Return [X, Y] of the center of cell containing provided text 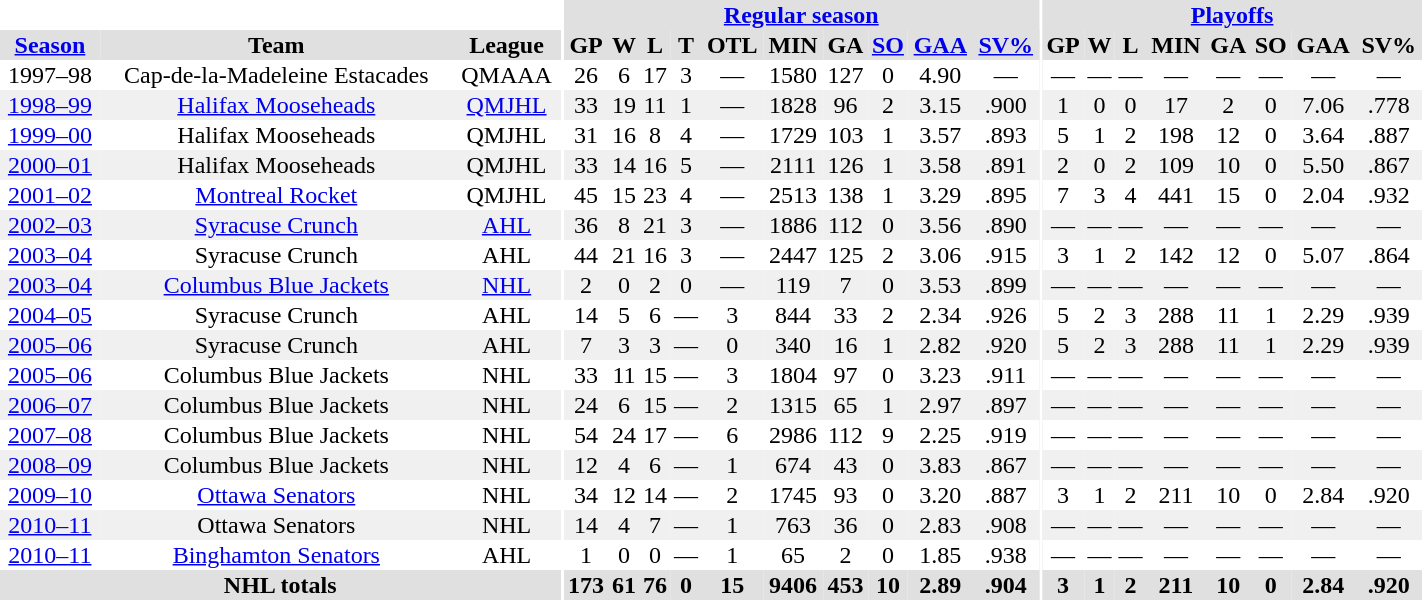
.891 [1006, 165]
.911 [1006, 375]
45 [586, 195]
2447 [793, 255]
NHL totals [280, 585]
.915 [1006, 255]
.895 [1006, 195]
.897 [1006, 405]
2.89 [940, 585]
43 [846, 465]
.938 [1006, 555]
.778 [1389, 105]
2986 [793, 435]
.932 [1389, 195]
54 [586, 435]
19 [624, 105]
173 [586, 585]
1804 [793, 375]
3.53 [940, 285]
3.64 [1324, 135]
2.04 [1324, 195]
.908 [1006, 525]
Cap-de-la-Madeleine Estacades [276, 75]
23 [654, 195]
1999–00 [50, 135]
3.23 [940, 375]
3.56 [940, 225]
3.57 [940, 135]
674 [793, 465]
2513 [793, 195]
119 [793, 285]
.904 [1006, 585]
76 [654, 585]
League [507, 45]
3.29 [940, 195]
Regular season [802, 15]
96 [846, 105]
2008–09 [50, 465]
138 [846, 195]
2.97 [940, 405]
2006–07 [50, 405]
QMAAA [507, 75]
.926 [1006, 315]
340 [793, 345]
61 [624, 585]
1315 [793, 405]
1998–99 [50, 105]
126 [846, 165]
Team [276, 45]
5.07 [1324, 255]
441 [1176, 195]
26 [586, 75]
1828 [793, 105]
.864 [1389, 255]
.893 [1006, 135]
1.85 [940, 555]
Binghamton Senators [276, 555]
.900 [1006, 105]
9406 [793, 585]
7.06 [1324, 105]
109 [1176, 165]
1580 [793, 75]
2004–05 [50, 315]
2002–03 [50, 225]
2001–02 [50, 195]
1997–98 [50, 75]
3.20 [940, 495]
1745 [793, 495]
1886 [793, 225]
1729 [793, 135]
2.82 [940, 345]
4.90 [940, 75]
44 [586, 255]
.919 [1006, 435]
2009–10 [50, 495]
2111 [793, 165]
763 [793, 525]
34 [586, 495]
142 [1176, 255]
2.83 [940, 525]
Playoffs [1232, 15]
3.83 [940, 465]
OTL [732, 45]
844 [793, 315]
3.06 [940, 255]
Season [50, 45]
3.15 [940, 105]
2000–01 [50, 165]
97 [846, 375]
2.25 [940, 435]
Montreal Rocket [276, 195]
31 [586, 135]
T [686, 45]
5.50 [1324, 165]
125 [846, 255]
2007–08 [50, 435]
127 [846, 75]
9 [888, 435]
453 [846, 585]
2.34 [940, 315]
93 [846, 495]
3.58 [940, 165]
.899 [1006, 285]
198 [1176, 135]
103 [846, 135]
.890 [1006, 225]
